Output the [x, y] coordinate of the center of the cell containing the given text.  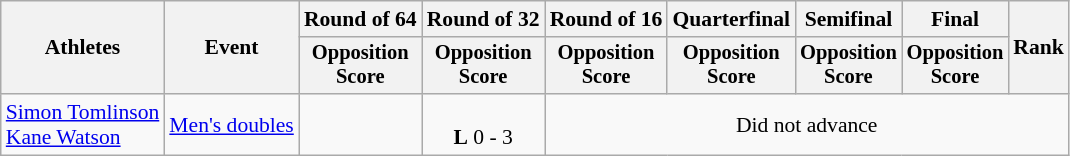
Athletes [83, 48]
Event [232, 48]
Did not advance [807, 124]
L 0 - 3 [484, 124]
Semifinal [848, 19]
Round of 64 [360, 19]
Rank [1038, 48]
Round of 32 [484, 19]
Round of 16 [606, 19]
Quarterfinal [731, 19]
Final [956, 19]
Men's doubles [232, 124]
Simon TomlinsonKane Watson [83, 124]
